Capture the cell that displays the provided text and extract its [X, Y] central coordinate. 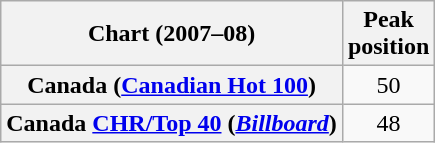
48 [388, 123]
Canada (Canadian Hot 100) [172, 85]
Peakposition [388, 34]
50 [388, 85]
Canada CHR/Top 40 (Billboard) [172, 123]
Chart (2007–08) [172, 34]
